Identify which cell holds the provided text, then report its (x, y) central coordinate. 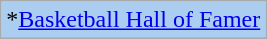
*Basketball Hall of Famer (134, 20)
